Find where the given text appears and provide that cell's center as (x, y) coordinate. 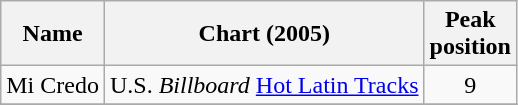
U.S. Billboard Hot Latin Tracks (264, 85)
Name (53, 34)
9 (470, 85)
Mi Credo (53, 85)
Peakposition (470, 34)
Chart (2005) (264, 34)
